Find where the given text appears and provide that cell's center as [X, Y] coordinate. 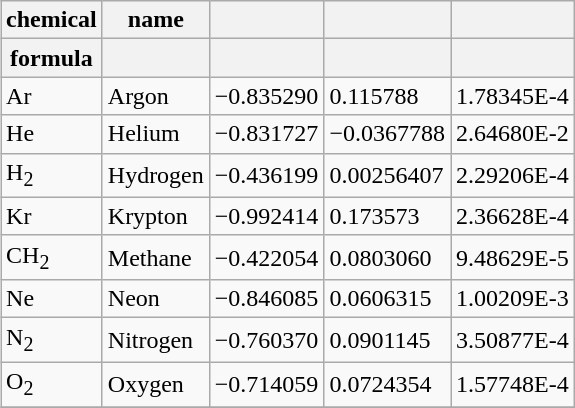
1.00209E-3 [513, 299]
Helium [156, 134]
0.0606315 [388, 299]
Ar [52, 96]
9.48629E-5 [513, 257]
CH2 [52, 257]
N2 [52, 340]
0.00256407 [388, 175]
name [156, 20]
3.50877E-4 [513, 340]
2.36628E-4 [513, 216]
0.0803060 [388, 257]
−0.992414 [266, 216]
Neon [156, 299]
−0.760370 [266, 340]
−0.436199 [266, 175]
0.0901145 [388, 340]
Oxygen [156, 384]
−0.0367788 [388, 134]
−0.831727 [266, 134]
He [52, 134]
0.0724354 [388, 384]
1.78345E-4 [513, 96]
−0.835290 [266, 96]
Kr [52, 216]
0.173573 [388, 216]
1.57748E-4 [513, 384]
chemical [52, 20]
Hydrogen [156, 175]
Krypton [156, 216]
−0.714059 [266, 384]
Ne [52, 299]
H2 [52, 175]
Nitrogen [156, 340]
O2 [52, 384]
2.64680E-2 [513, 134]
Methane [156, 257]
−0.422054 [266, 257]
Argon [156, 96]
0.115788 [388, 96]
formula [52, 58]
−0.846085 [266, 299]
2.29206E-4 [513, 175]
